Provide the (X, Y) coordinate of the cell's center where the given text is located.  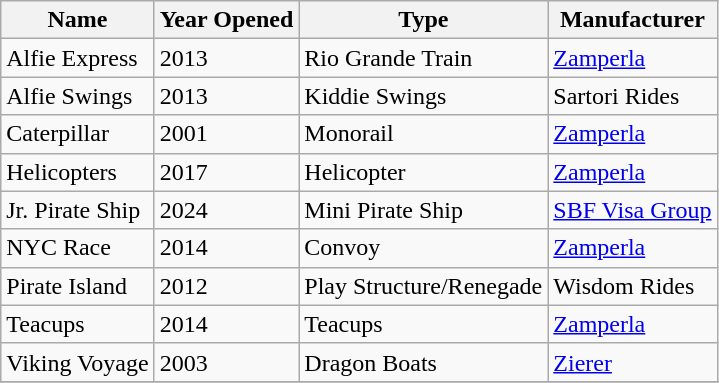
Alfie Express (78, 58)
2001 (226, 134)
SBF Visa Group (632, 210)
Manufacturer (632, 20)
Pirate Island (78, 286)
2024 (226, 210)
2012 (226, 286)
Sartori Rides (632, 96)
Wisdom Rides (632, 286)
Alfie Swings (78, 96)
Zierer (632, 362)
Jr. Pirate Ship (78, 210)
Year Opened (226, 20)
2017 (226, 172)
2003 (226, 362)
Play Structure/Renegade (424, 286)
Caterpillar (78, 134)
Viking Voyage (78, 362)
Rio Grande Train (424, 58)
Monorail (424, 134)
Kiddie Swings (424, 96)
NYC Race (78, 248)
Helicopter (424, 172)
Dragon Boats (424, 362)
Mini Pirate Ship (424, 210)
Helicopters (78, 172)
Type (424, 20)
Convoy (424, 248)
Name (78, 20)
